Detect which cell encompasses the target text, then output its (X, Y) center coordinate. 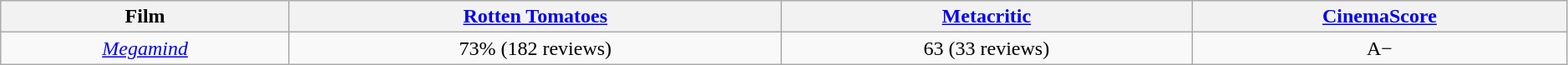
Metacritic (986, 17)
Film (145, 17)
A− (1380, 48)
CinemaScore (1380, 17)
Megamind (145, 48)
63 (33 reviews) (986, 48)
Rotten Tomatoes (535, 17)
73% (182 reviews) (535, 48)
